Return (X, Y) of the center of cell containing provided text 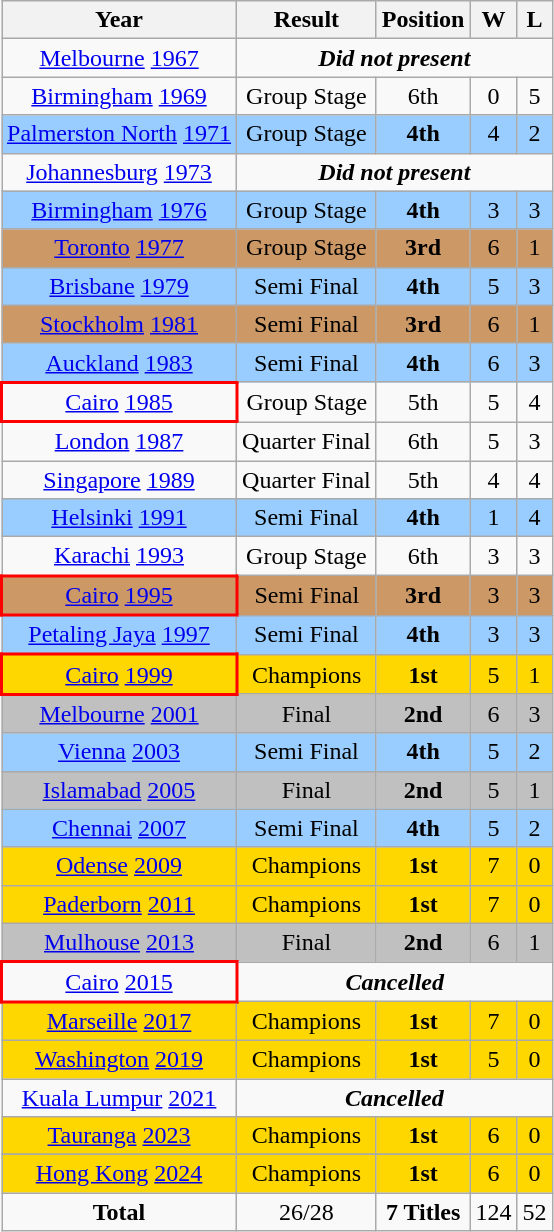
Melbourne 1967 (120, 58)
Johannesburg 1973 (120, 172)
Hong Kong 2024 (120, 1174)
124 (494, 1212)
Vienna 2003 (120, 752)
Washington 2019 (120, 1059)
Tauranga 2023 (120, 1136)
Result (307, 20)
Singapore 1989 (120, 479)
26/28 (307, 1212)
Melbourne 2001 (120, 714)
Marseille 2017 (120, 1022)
Petaling Jaya 1997 (120, 635)
Brisbane 1979 (120, 286)
Birmingham 1976 (120, 210)
Kuala Lumpur 2021 (120, 1097)
Stockholm 1981 (120, 324)
Helsinki 1991 (120, 518)
Auckland 1983 (120, 362)
Birmingham 1969 (120, 96)
London 1987 (120, 442)
Position (423, 20)
Islamabad 2005 (120, 790)
Odense 2009 (120, 866)
Total (120, 1212)
Paderborn 2011 (120, 904)
Year (120, 20)
Cairo 1995 (120, 595)
Cairo 1999 (120, 675)
Toronto 1977 (120, 248)
Cairo 1985 (120, 402)
Chennai 2007 (120, 828)
7 Titles (423, 1212)
52 (534, 1212)
L (534, 20)
Mulhouse 2013 (120, 942)
Palmerston North 1971 (120, 134)
Cairo 2015 (120, 982)
Karachi 1993 (120, 556)
W (494, 20)
